Detect which cell encompasses the target text, then output its [x, y] center coordinate. 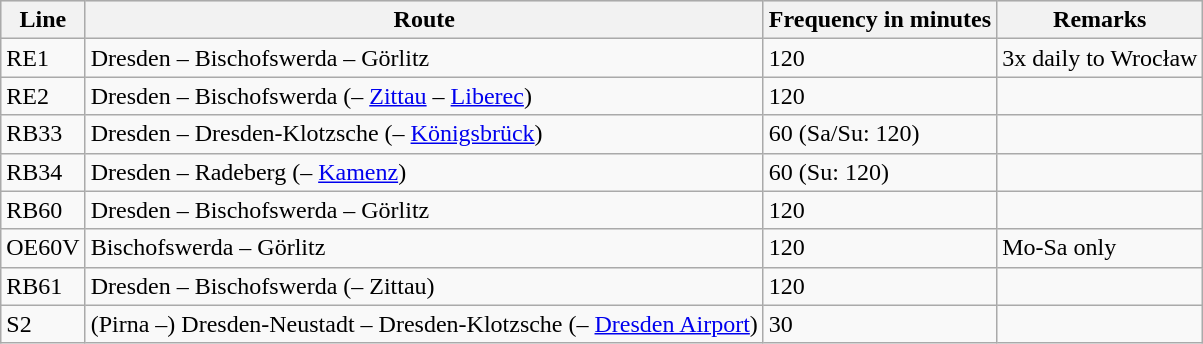
3x daily to Wrocław [1100, 58]
S2 [43, 324]
Dresden – Bischofswerda (– Zittau – Liberec) [424, 96]
Bischofswerda – Görlitz [424, 248]
30 [880, 324]
Dresden – Dresden-Klotzsche (– Königsbrück) [424, 134]
Dresden – Radeberg (– Kamenz) [424, 172]
Frequency in minutes [880, 20]
Line [43, 20]
OE60V [43, 248]
RB34 [43, 172]
RB33 [43, 134]
RE1 [43, 58]
Route [424, 20]
RB61 [43, 286]
60 (Sa/Su: 120) [880, 134]
Remarks [1100, 20]
RB60 [43, 210]
60 (Su: 120) [880, 172]
RE2 [43, 96]
Dresden – Bischofswerda (– Zittau) [424, 286]
(Pirna –) Dresden-Neustadt – Dresden-Klotzsche (– Dresden Airport) [424, 324]
Mo-Sa only [1100, 248]
